Locate the cell with the specified text and output its (x, y) center coordinate. 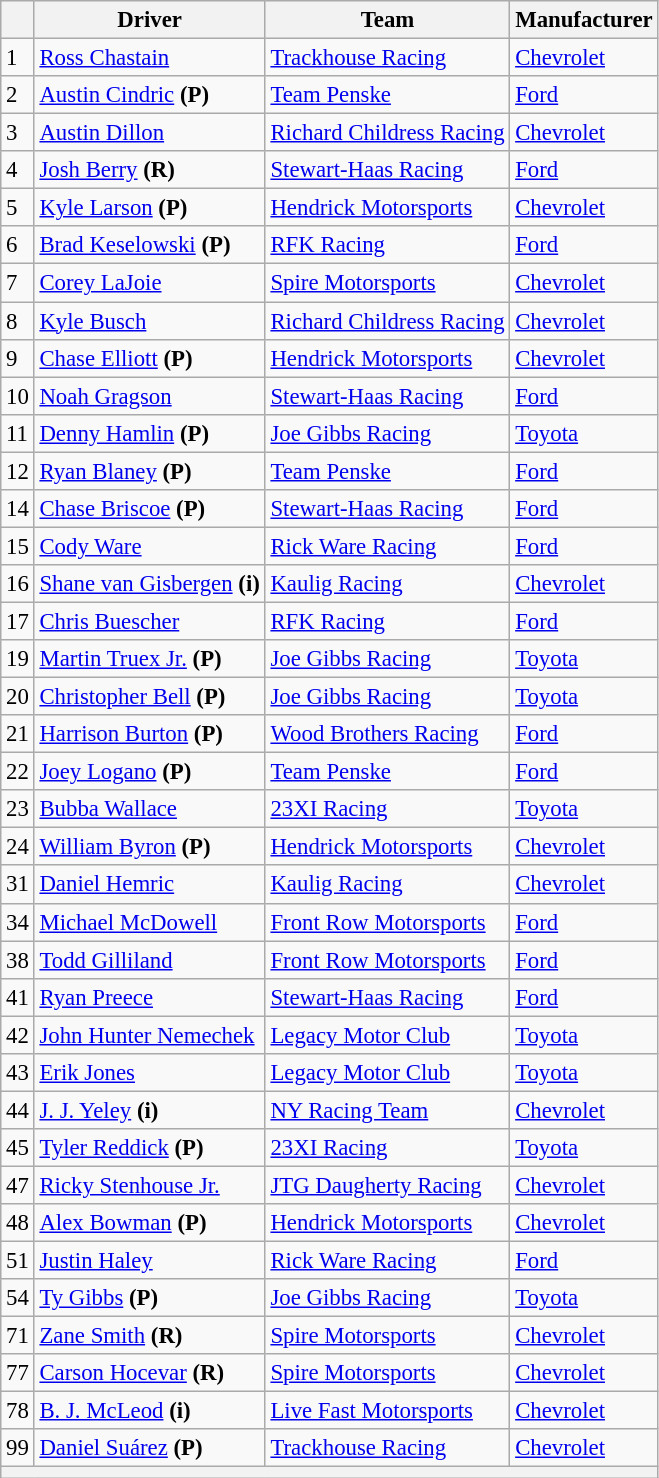
14 (18, 509)
42 (18, 1035)
Kyle Busch (150, 321)
8 (18, 321)
Daniel Suárez (P) (150, 1449)
Michael McDowell (150, 922)
Cody Ware (150, 546)
Alex Bowman (P) (150, 1223)
78 (18, 1411)
23 (18, 809)
51 (18, 1261)
41 (18, 997)
Todd Gilliland (150, 960)
Austin Dillon (150, 133)
3 (18, 133)
21 (18, 734)
Austin Cindric (P) (150, 95)
24 (18, 847)
48 (18, 1223)
Denny Hamlin (P) (150, 433)
Tyler Reddick (P) (150, 1148)
Team (388, 20)
Corey LaJoie (150, 283)
47 (18, 1185)
34 (18, 922)
9 (18, 358)
45 (18, 1148)
43 (18, 1073)
Ryan Blaney (P) (150, 471)
Driver (150, 20)
Josh Berry (R) (150, 170)
10 (18, 396)
Live Fast Motorsports (388, 1411)
NY Racing Team (388, 1110)
Bubba Wallace (150, 809)
Joey Logano (P) (150, 772)
Wood Brothers Racing (388, 734)
Erik Jones (150, 1073)
31 (18, 885)
Noah Gragson (150, 396)
71 (18, 1336)
Harrison Burton (P) (150, 734)
11 (18, 433)
99 (18, 1449)
Shane van Gisbergen (i) (150, 584)
38 (18, 960)
77 (18, 1373)
5 (18, 208)
20 (18, 697)
1 (18, 58)
Chase Elliott (P) (150, 358)
John Hunter Nemechek (150, 1035)
J. J. Yeley (i) (150, 1110)
7 (18, 283)
Carson Hocevar (R) (150, 1373)
54 (18, 1298)
B. J. McLeod (i) (150, 1411)
Christopher Bell (P) (150, 697)
6 (18, 245)
22 (18, 772)
Martin Truex Jr. (P) (150, 659)
Chase Briscoe (P) (150, 509)
Ryan Preece (150, 997)
12 (18, 471)
2 (18, 95)
Ross Chastain (150, 58)
Justin Haley (150, 1261)
Ty Gibbs (P) (150, 1298)
4 (18, 170)
William Byron (P) (150, 847)
Kyle Larson (P) (150, 208)
JTG Daugherty Racing (388, 1185)
17 (18, 621)
Brad Keselowski (P) (150, 245)
19 (18, 659)
44 (18, 1110)
15 (18, 546)
Daniel Hemric (150, 885)
Ricky Stenhouse Jr. (150, 1185)
Chris Buescher (150, 621)
16 (18, 584)
Zane Smith (R) (150, 1336)
Manufacturer (584, 20)
